Identify which cell holds the provided text, then report its (X, Y) central coordinate. 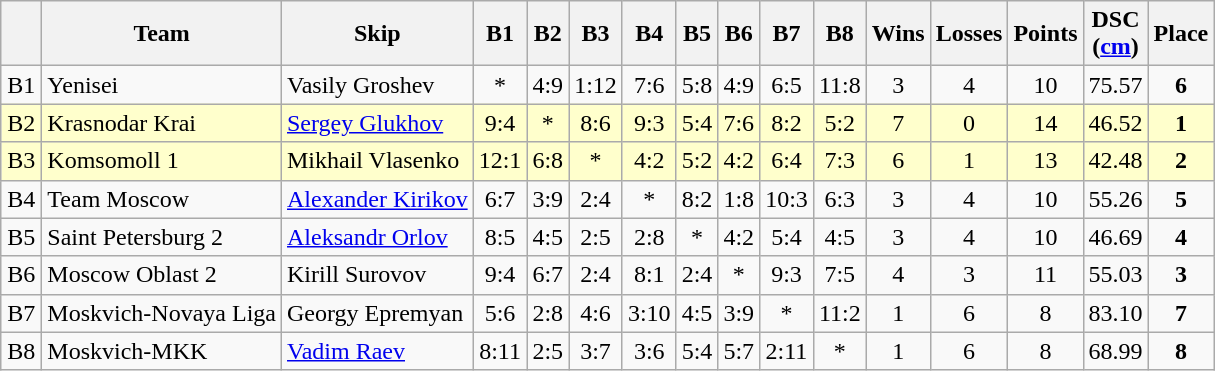
10:3 (787, 199)
Moskvich-MKK (162, 351)
Wins (898, 34)
55.03 (1116, 275)
Aleksandr Orlov (377, 237)
0 (969, 123)
13 (1046, 161)
8:11 (500, 351)
46.52 (1116, 123)
55.26 (1116, 199)
4:6 (596, 313)
3:10 (649, 313)
Team Moscow (162, 199)
8:6 (596, 123)
8:5 (500, 237)
5:7 (739, 351)
5 (1181, 199)
3:7 (596, 351)
Moscow Oblast 2 (162, 275)
Moskvich-Novaya Liga (162, 313)
DSC (cm) (1116, 34)
Mikhail Vlasenko (377, 161)
42.48 (1116, 161)
75.57 (1116, 85)
Place (1181, 34)
3:6 (649, 351)
12:1 (500, 161)
Kirill Surovov (377, 275)
6:3 (840, 199)
Krasnodar Krai (162, 123)
2 (1181, 161)
83.10 (1116, 313)
6:5 (787, 85)
5:6 (500, 313)
7:3 (840, 161)
Alexander Kirikov (377, 199)
Vasily Groshev (377, 85)
5:8 (697, 85)
1:12 (596, 85)
Saint Petersburg 2 (162, 237)
11 (1046, 275)
11:2 (840, 313)
6:8 (548, 161)
14 (1046, 123)
1:8 (739, 199)
Points (1046, 34)
Georgy Epremyan (377, 313)
11:8 (840, 85)
68.99 (1116, 351)
46.69 (1116, 237)
Vadim Raev (377, 351)
Yenisei (162, 85)
7:5 (840, 275)
Komsomoll 1 (162, 161)
2:11 (787, 351)
Sergey Glukhov (377, 123)
Team (162, 34)
8:1 (649, 275)
6:4 (787, 161)
Losses (969, 34)
Skip (377, 34)
